Output the (x, y) coordinate of the center of the cell containing the given text.  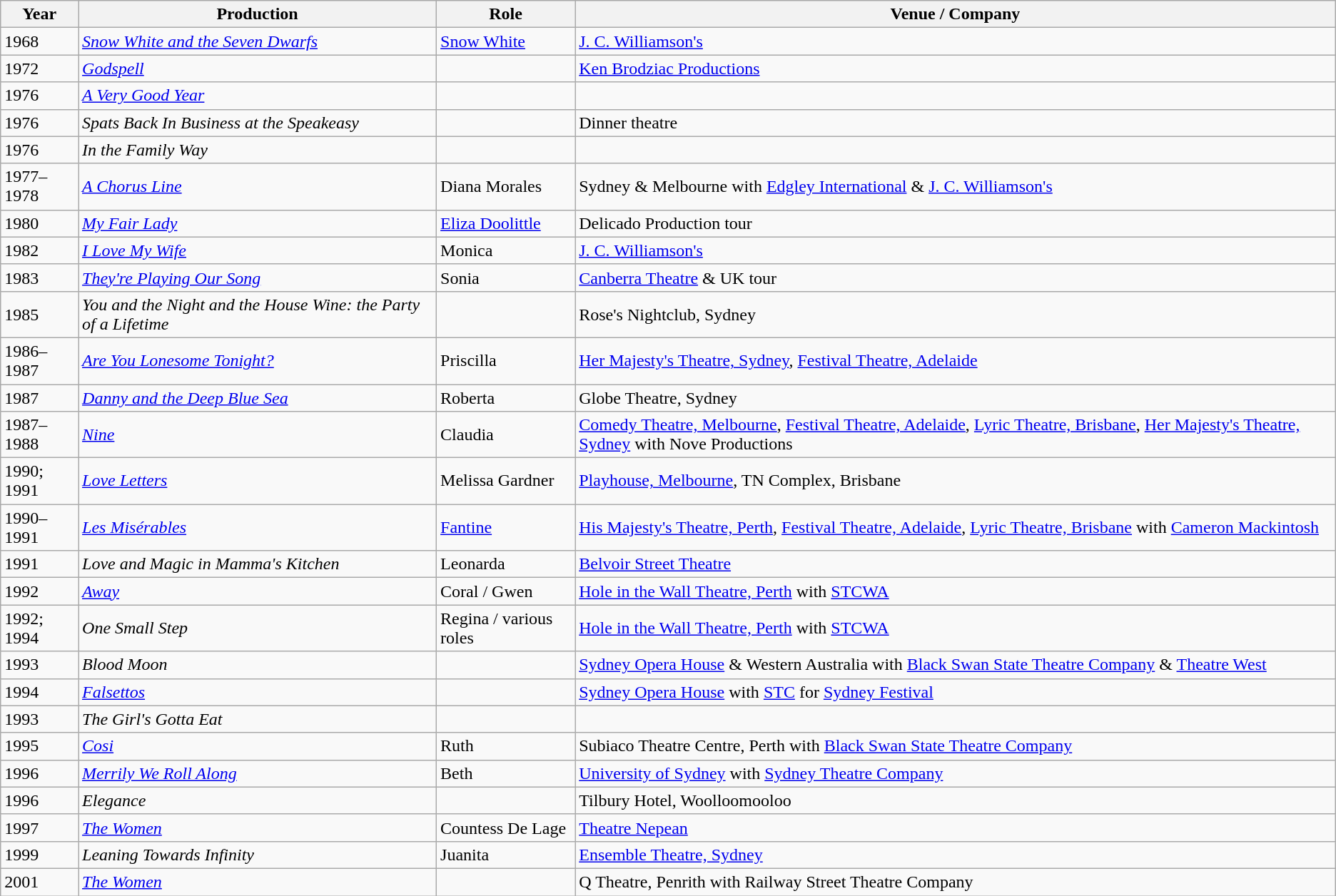
Playhouse, Melbourne, TN Complex, Brisbane (956, 481)
1986–1987 (40, 361)
Monica (506, 250)
1990; 1991 (40, 481)
1992; 1994 (40, 628)
1999 (40, 855)
A Very Good Year (258, 96)
Sydney Opera House with STC for Sydney Festival (956, 692)
Regina / various roles (506, 628)
1980 (40, 223)
Her Majesty's Theatre, Sydney, Festival Theatre, Adelaide (956, 361)
Leaning Towards Infinity (258, 855)
Q Theatre, Penrith with Railway Street Theatre Company (956, 882)
Snow White and the Seven Dwarfs (258, 41)
One Small Step (258, 628)
Juanita (506, 855)
Melissa Gardner (506, 481)
Ensemble Theatre, Sydney (956, 855)
Leonarda (506, 564)
Belvoir Street Theatre (956, 564)
Snow White (506, 41)
1992 (40, 591)
1987 (40, 397)
Danny and the Deep Blue Sea (258, 397)
2001 (40, 882)
Beth (506, 773)
Priscilla (506, 361)
Subiaco Theatre Centre, Perth with Black Swan State Theatre Company (956, 746)
A Chorus Line (258, 187)
1968 (40, 41)
Sydney Opera House & Western Australia with Black Swan State Theatre Company & Theatre West (956, 665)
Blood Moon (258, 665)
Theatre Nepean (956, 828)
Falsettos (258, 692)
Venue / Company (956, 14)
1995 (40, 746)
Sonia (506, 278)
Tilbury Hotel, Woolloomooloo (956, 800)
Are You Lonesome Tonight? (258, 361)
You and the Night and the House Wine: the Party of a Lifetime (258, 314)
Comedy Theatre, Melbourne, Festival Theatre, Adelaide, Lyric Theatre, Brisbane, Her Majesty's Theatre, Sydney with Nove Productions (956, 435)
They're Playing Our Song (258, 278)
1997 (40, 828)
Countess De Lage (506, 828)
Coral / Gwen (506, 591)
Roberta (506, 397)
1990–1991 (40, 528)
Role (506, 14)
Eliza Doolittle (506, 223)
Globe Theatre, Sydney (956, 397)
Year (40, 14)
1972 (40, 68)
1987–1988 (40, 435)
1991 (40, 564)
1983 (40, 278)
Rose's Nightclub, Sydney (956, 314)
Production (258, 14)
My Fair Lady (258, 223)
Elegance (258, 800)
Cosi (258, 746)
Fantine (506, 528)
I Love My Wife (258, 250)
Canberra Theatre & UK tour (956, 278)
Away (258, 591)
Les Misérables (258, 528)
University of Sydney with Sydney Theatre Company (956, 773)
1985 (40, 314)
1982 (40, 250)
His Majesty's Theatre, Perth, Festival Theatre, Adelaide, Lyric Theatre, Brisbane with Cameron Mackintosh (956, 528)
Delicado Production tour (956, 223)
1994 (40, 692)
Sydney & Melbourne with Edgley International & J. C. Williamson's (956, 187)
Nine (258, 435)
Claudia (506, 435)
Love and Magic in Mamma's Kitchen (258, 564)
Godspell (258, 68)
In the Family Way (258, 150)
Ruth (506, 746)
The Girl's Gotta Eat (258, 719)
Spats Back In Business at the Speakeasy (258, 123)
Ken Brodziac Productions (956, 68)
Dinner theatre (956, 123)
Diana Morales (506, 187)
1977–1978 (40, 187)
Merrily We Roll Along (258, 773)
Love Letters (258, 481)
